Pinpoint the cell where the given text exists, returning its (X, Y) midpoint coordinate. 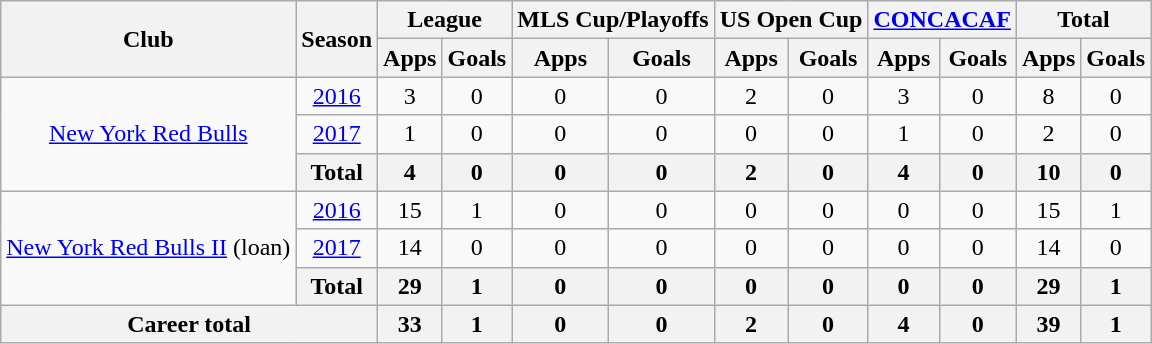
MLS Cup/Playoffs (613, 20)
New York Red Bulls II (loan) (148, 248)
33 (410, 324)
New York Red Bulls (148, 134)
Club (148, 39)
Career total (190, 324)
US Open Cup (791, 20)
Season (337, 39)
39 (1048, 324)
8 (1048, 96)
CONCACAF (942, 20)
League (445, 20)
10 (1048, 172)
